Detect which cell encompasses the target text, then output its (X, Y) center coordinate. 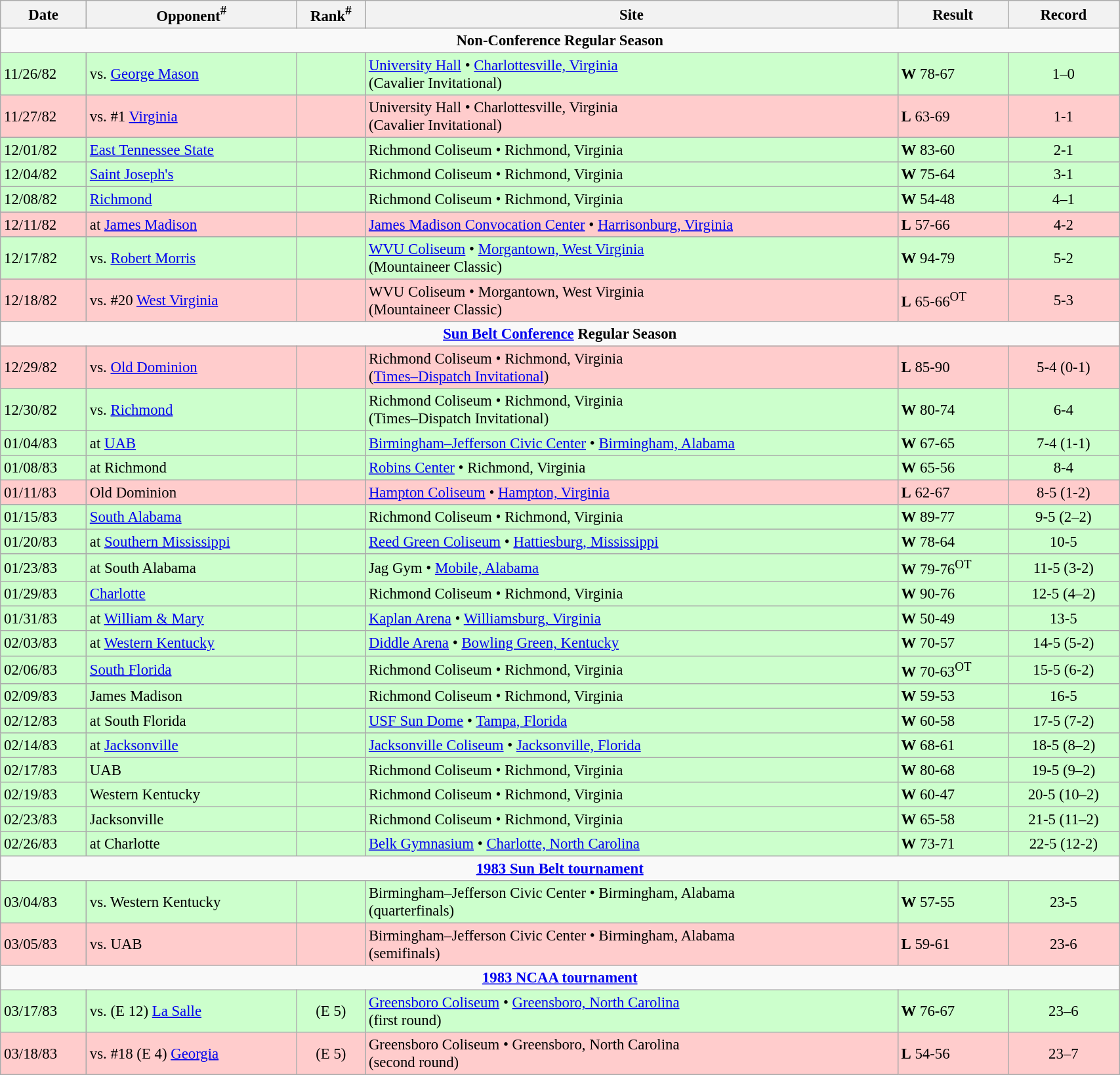
Jag Gym • Mobile, Alabama (632, 568)
W 75-64 (953, 175)
W 94-79 (953, 257)
Hampton Coliseum • Hampton, Virginia (632, 492)
W 73-71 (953, 844)
L 63-69 (953, 117)
02/23/83 (43, 819)
12/01/82 (43, 150)
11/26/82 (43, 75)
Record (1064, 14)
W 65-56 (953, 468)
12/30/82 (43, 410)
Result (953, 14)
Reed Green Coliseum • Hattiesburg, Mississippi (632, 542)
Jacksonville Coliseum • Jacksonville, Florida (632, 746)
W 80-74 (953, 410)
Richmond (192, 200)
South Florida (192, 669)
vs. Richmond (192, 410)
at South Alabama (192, 568)
W 60-47 (953, 795)
12/18/82 (43, 301)
5-3 (1064, 301)
at Charlotte (192, 844)
vs. (E 12) La Salle (192, 1012)
2-1 (1064, 150)
Jacksonville (192, 819)
18-5 (8–2) (1064, 746)
4-2 (1064, 224)
W 70-63OT (953, 669)
5-2 (1064, 257)
9-5 (2–2) (1064, 517)
1983 NCAA tournament (560, 978)
02/14/83 (43, 746)
11/27/82 (43, 117)
vs. George Mason (192, 75)
W 60-58 (953, 721)
19-5 (9–2) (1064, 770)
(E 5) (331, 1012)
7-4 (1-1) (1064, 443)
12/04/82 (43, 175)
W 67-65 (953, 443)
13-5 (1064, 619)
Greensboro Coliseum • Greensboro, North Carolina(first round) (632, 1012)
4–1 (1064, 200)
W 54-48 (953, 200)
at South Florida (192, 721)
Birmingham–Jefferson Civic Center • Birmingham, Alabama(quarterfinals) (632, 902)
at UAB (192, 443)
L 59-61 (953, 945)
15-5 (6-2) (1064, 669)
01/29/83 (43, 594)
02/17/83 (43, 770)
W 59-53 (953, 696)
W 65-58 (953, 819)
W 90-76 (953, 594)
W 50-49 (953, 619)
17-5 (7-2) (1064, 721)
at James Madison (192, 224)
W 78-67 (953, 75)
L 65-66OT (953, 301)
Rank# (331, 14)
1983 Sun Belt tournament (560, 869)
20-5 (10–2) (1064, 795)
23-6 (1064, 945)
21-5 (11–2) (1064, 819)
01/20/83 (43, 542)
W 76-67 (953, 1012)
James Madison (192, 696)
vs. Western Kentucky (192, 902)
02/06/83 (43, 669)
Opponent# (192, 14)
16-5 (1064, 696)
6-4 (1064, 410)
Charlotte (192, 594)
W 89-77 (953, 517)
L 85-90 (953, 368)
03/17/83 (43, 1012)
02/03/83 (43, 644)
L 57-66 (953, 224)
11-5 (3-2) (1064, 568)
at Richmond (192, 468)
Old Dominion (192, 492)
1–0 (1064, 75)
Sun Belt Conference Regular Season (560, 333)
South Alabama (192, 517)
8-4 (1064, 468)
01/08/83 (43, 468)
14-5 (5-2) (1064, 644)
Non-Conference Regular Season (560, 41)
vs. #1 Virginia (192, 117)
W 78-64 (953, 542)
Western Kentucky (192, 795)
8-5 (1-2) (1064, 492)
at William & Mary (192, 619)
23–6 (1064, 1012)
Saint Joseph's (192, 175)
02/12/83 (43, 721)
12-5 (4–2) (1064, 594)
at Western Kentucky (192, 644)
02/26/83 (43, 844)
12/11/82 (43, 224)
Robins Center • Richmond, Virginia (632, 468)
vs. #20 West Virginia (192, 301)
03/05/83 (43, 945)
at Southern Mississippi (192, 542)
12/29/82 (43, 368)
3-1 (1064, 175)
5-4 (0-1) (1064, 368)
01/15/83 (43, 517)
01/04/83 (43, 443)
vs. Old Dominion (192, 368)
12/08/82 (43, 200)
10-5 (1064, 542)
Belk Gymnasium • Charlotte, North Carolina (632, 844)
1-1 (1064, 117)
Kaplan Arena • Williamsburg, Virginia (632, 619)
Birmingham–Jefferson Civic Center • Birmingham, Alabama(semifinals) (632, 945)
02/09/83 (43, 696)
W 80-68 (953, 770)
at Jacksonville (192, 746)
vs. Robert Morris (192, 257)
UAB (192, 770)
Date (43, 14)
Site (632, 14)
L 62-67 (953, 492)
W 57-55 (953, 902)
USF Sun Dome • Tampa, Florida (632, 721)
W 70-57 (953, 644)
12/17/82 (43, 257)
23-5 (1064, 902)
01/31/83 (43, 619)
James Madison Convocation Center • Harrisonburg, Virginia (632, 224)
02/19/83 (43, 795)
03/04/83 (43, 902)
01/11/83 (43, 492)
W 83-60 (953, 150)
01/23/83 (43, 568)
Diddle Arena • Bowling Green, Kentucky (632, 644)
East Tennessee State (192, 150)
22-5 (12-2) (1064, 844)
W 79-76OT (953, 568)
W 68-61 (953, 746)
vs. UAB (192, 945)
Birmingham–Jefferson Civic Center • Birmingham, Alabama (632, 443)
